Provide the (x, y) coordinate of the cell's center where the given text is located.  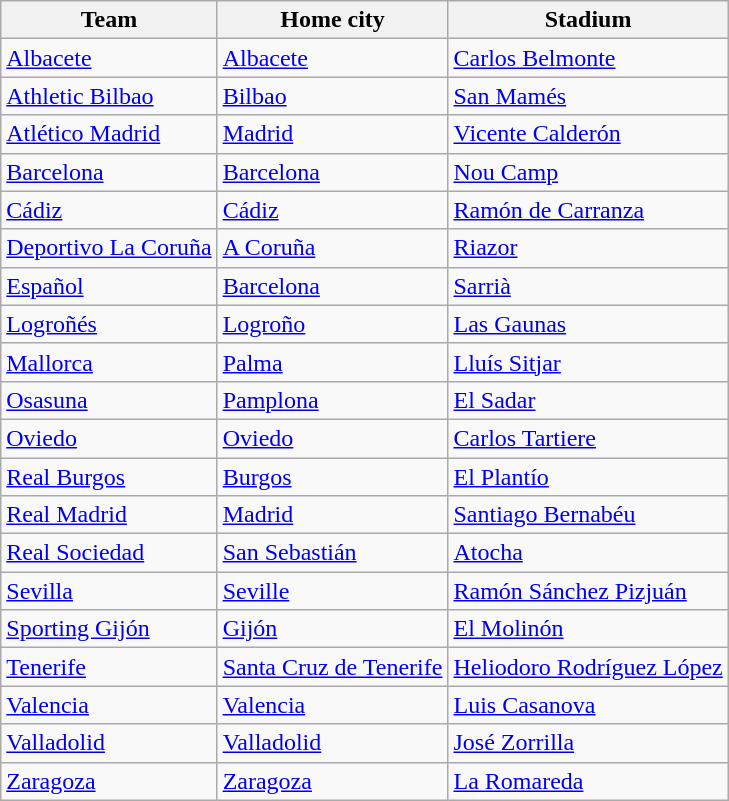
Carlos Belmonte (588, 58)
Las Gaunas (588, 324)
Sarrià (588, 286)
Logroñés (109, 324)
Ramón Sánchez Pizjuán (588, 591)
Sevilla (109, 591)
Ramón de Carranza (588, 210)
Luis Casanova (588, 705)
Sporting Gijón (109, 629)
Lluís Sitjar (588, 362)
Bilbao (332, 96)
Real Madrid (109, 515)
Seville (332, 591)
Tenerife (109, 667)
Santa Cruz de Tenerife (332, 667)
Home city (332, 20)
Real Burgos (109, 477)
El Plantío (588, 477)
José Zorrilla (588, 743)
Vicente Calderón (588, 134)
Atlético Madrid (109, 134)
Pamplona (332, 400)
Palma (332, 362)
Atocha (588, 553)
San Mamés (588, 96)
A Coruña (332, 248)
Heliodoro Rodríguez López (588, 667)
Mallorca (109, 362)
Logroño (332, 324)
Nou Camp (588, 172)
Stadium (588, 20)
Athletic Bilbao (109, 96)
Santiago Bernabéu (588, 515)
Gijón (332, 629)
Carlos Tartiere (588, 438)
Real Sociedad (109, 553)
Español (109, 286)
Riazor (588, 248)
Osasuna (109, 400)
Burgos (332, 477)
El Sadar (588, 400)
Deportivo La Coruña (109, 248)
La Romareda (588, 781)
El Molinón (588, 629)
Team (109, 20)
San Sebastián (332, 553)
